Find where the given text appears and provide that cell's center as [x, y] coordinate. 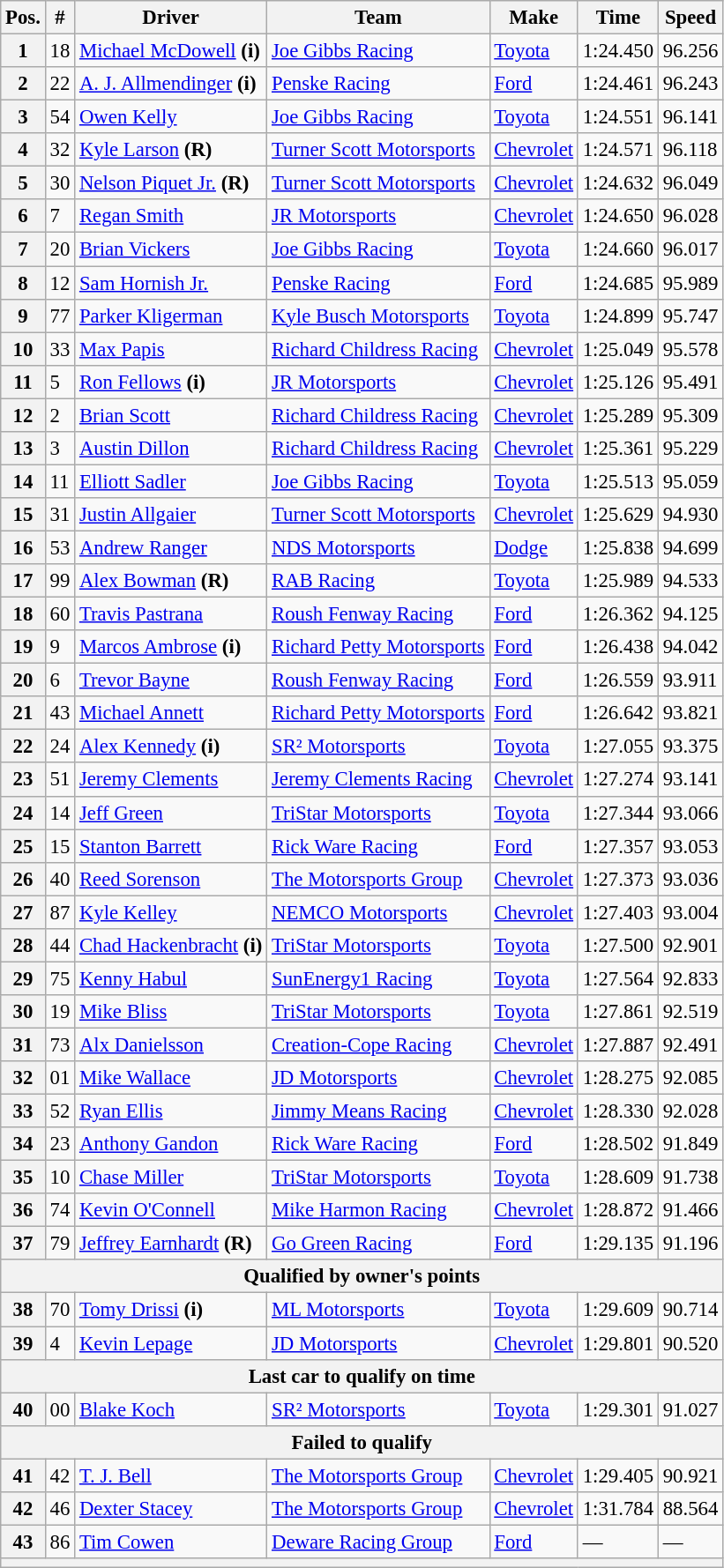
Tomy Drissi (i) [171, 1310]
1:29.609 [617, 1310]
91.027 [690, 1409]
Kevin O'Connell [171, 1210]
Ryan Ellis [171, 1111]
1:25.989 [617, 581]
# [60, 18]
Creation-Cope Racing [378, 1044]
1:24.632 [617, 183]
Sam Hornish Jr. [171, 283]
1:28.502 [617, 1144]
75 [60, 978]
1:24.551 [617, 117]
Brian Vickers [171, 249]
1:27.403 [617, 912]
95.059 [690, 481]
92.491 [690, 1044]
1:26.362 [617, 614]
1 [23, 51]
13 [23, 449]
93.911 [690, 680]
74 [60, 1210]
90.921 [690, 1475]
SunEnergy1 Racing [378, 978]
90.520 [690, 1343]
Last car to qualify on time [362, 1376]
00 [60, 1409]
44 [60, 946]
1:25.049 [617, 349]
Blake Koch [171, 1409]
Chase Miller [171, 1178]
1:24.899 [617, 316]
8 [23, 283]
1:28.872 [617, 1210]
26 [23, 879]
Chad Hackenbracht (i) [171, 946]
96.256 [690, 51]
1:31.784 [617, 1509]
1:29.801 [617, 1343]
53 [60, 547]
95.578 [690, 349]
79 [60, 1244]
Jeremy Clements [171, 780]
1:24.450 [617, 51]
86 [60, 1542]
38 [23, 1310]
46 [60, 1509]
39 [23, 1343]
95.747 [690, 316]
1:25.838 [617, 547]
Marcos Ambrose (i) [171, 647]
29 [23, 978]
Anthony Gandon [171, 1144]
NEMCO Motorsports [378, 912]
1:25.513 [617, 481]
Kevin Lepage [171, 1343]
1:27.887 [617, 1044]
88.564 [690, 1509]
A. J. Allmendinger (i) [171, 84]
1:27.344 [617, 813]
1:27.373 [617, 879]
95.229 [690, 449]
52 [60, 1111]
Michael Annett [171, 713]
Mike Wallace [171, 1078]
91.738 [690, 1178]
16 [23, 547]
1:24.571 [617, 150]
Alex Bowman (R) [171, 581]
93.036 [690, 879]
Stanton Barrett [171, 846]
Max Papis [171, 349]
21 [23, 713]
Michael McDowell (i) [171, 51]
Mike Bliss [171, 1012]
94.042 [690, 647]
93.141 [690, 780]
1:24.685 [617, 283]
Time [617, 18]
51 [60, 780]
1:25.289 [617, 415]
Alx Danielsson [171, 1044]
96.118 [690, 150]
93.004 [690, 912]
93.821 [690, 713]
Dexter Stacey [171, 1509]
94.125 [690, 614]
01 [60, 1078]
99 [60, 581]
94.930 [690, 515]
Alex Kennedy (i) [171, 747]
93.375 [690, 747]
Nelson Piquet Jr. (R) [171, 183]
1:26.438 [617, 647]
1:29.135 [617, 1244]
1:24.660 [617, 249]
Trevor Bayne [171, 680]
Reed Sorenson [171, 879]
T. J. Bell [171, 1475]
25 [23, 846]
93.066 [690, 813]
Pos. [23, 18]
87 [60, 912]
1:26.559 [617, 680]
Andrew Ranger [171, 547]
1:25.126 [617, 382]
17 [23, 581]
91.196 [690, 1244]
1:27.564 [617, 978]
1:27.274 [617, 780]
1:25.361 [617, 449]
96.243 [690, 84]
1:28.330 [617, 1111]
Kyle Larson (R) [171, 150]
28 [23, 946]
94.533 [690, 581]
1:24.461 [617, 84]
92.901 [690, 946]
96.017 [690, 249]
34 [23, 1144]
Owen Kelly [171, 117]
Deware Racing Group [378, 1542]
94.699 [690, 547]
92.833 [690, 978]
41 [23, 1475]
60 [60, 614]
Make [534, 18]
1:27.357 [617, 846]
Austin Dillon [171, 449]
Mike Harmon Racing [378, 1210]
ML Motorsports [378, 1310]
37 [23, 1244]
Jeremy Clements Racing [378, 780]
Elliott Sadler [171, 481]
Kyle Kelley [171, 912]
91.849 [690, 1144]
1:29.301 [617, 1409]
92.519 [690, 1012]
1:26.642 [617, 713]
Go Green Racing [378, 1244]
77 [60, 316]
RAB Racing [378, 581]
Tim Cowen [171, 1542]
Travis Pastrana [171, 614]
Driver [171, 18]
90.714 [690, 1310]
1:24.650 [617, 216]
Jimmy Means Racing [378, 1111]
96.028 [690, 216]
96.049 [690, 183]
70 [60, 1310]
Jeff Green [171, 813]
1:27.500 [617, 946]
95.989 [690, 283]
54 [60, 117]
1:27.861 [617, 1012]
Kyle Busch Motorsports [378, 316]
NDS Motorsports [378, 547]
Qualified by owner's points [362, 1277]
95.309 [690, 415]
1:28.275 [617, 1078]
95.491 [690, 382]
Regan Smith [171, 216]
93.053 [690, 846]
Speed [690, 18]
Jeffrey Earnhardt (R) [171, 1244]
91.466 [690, 1210]
27 [23, 912]
Justin Allgaier [171, 515]
Failed to qualify [362, 1442]
1:28.609 [617, 1178]
96.141 [690, 117]
Kenny Habul [171, 978]
1:27.055 [617, 747]
Ron Fellows (i) [171, 382]
1:25.629 [617, 515]
1:29.405 [617, 1475]
Dodge [534, 547]
Brian Scott [171, 415]
Team [378, 18]
35 [23, 1178]
92.085 [690, 1078]
36 [23, 1210]
73 [60, 1044]
92.028 [690, 1111]
Parker Kligerman [171, 316]
